From the cell containing the given text, extract its center point as [x, y] coordinate. 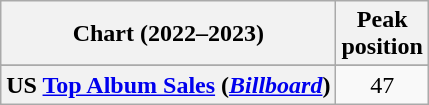
US Top Album Sales (Billboard) [168, 85]
47 [382, 85]
Peakposition [382, 34]
Chart (2022–2023) [168, 34]
